From the cell containing the given text, extract its center point as (X, Y) coordinate. 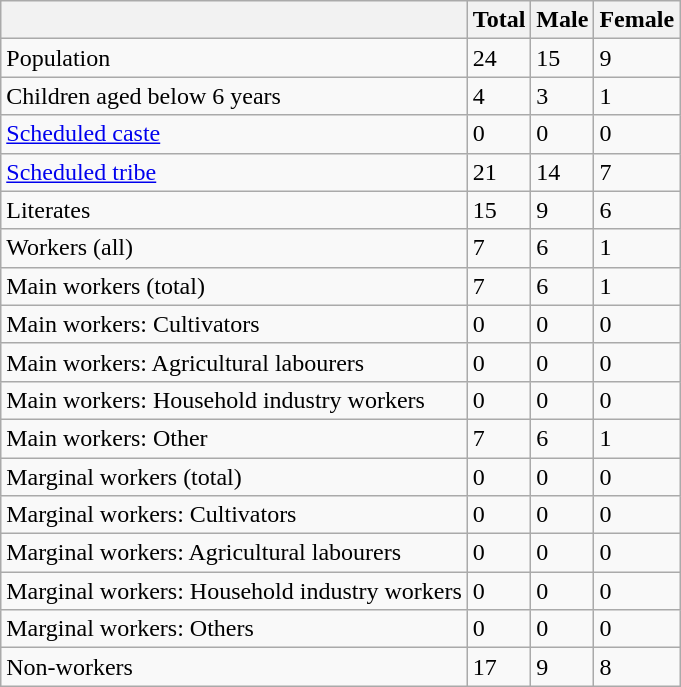
4 (499, 96)
Marginal workers: Cultivators (234, 515)
Female (637, 20)
24 (499, 58)
Marginal workers: Household industry workers (234, 591)
Main workers: Agricultural labourers (234, 362)
8 (637, 667)
3 (562, 96)
Non-workers (234, 667)
17 (499, 667)
Male (562, 20)
Literates (234, 210)
Scheduled tribe (234, 172)
Main workers (total) (234, 286)
Total (499, 20)
Workers (all) (234, 248)
14 (562, 172)
Children aged below 6 years (234, 96)
Marginal workers (total) (234, 477)
Main workers: Cultivators (234, 324)
Main workers: Other (234, 438)
Marginal workers: Others (234, 629)
21 (499, 172)
Marginal workers: Agricultural labourers (234, 553)
Population (234, 58)
Scheduled caste (234, 134)
Main workers: Household industry workers (234, 400)
